Extract the [x, y] coordinate from the center of the cell holding the provided text.  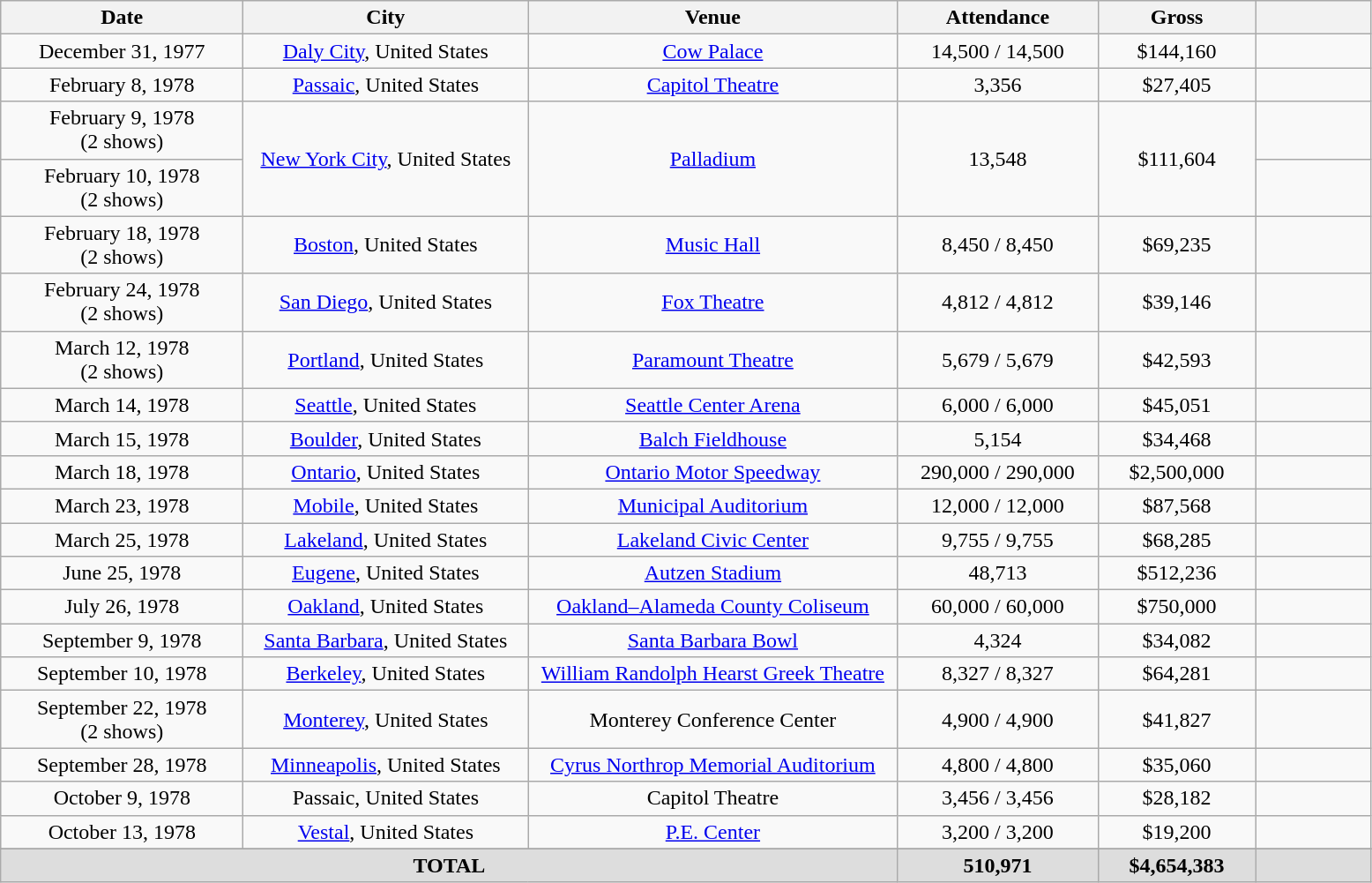
5,679 / 5,679 [998, 360]
Cyrus Northrop Memorial Auditorium [712, 765]
Paramount Theatre [712, 360]
Cow Palace [712, 51]
Venue [712, 18]
$39,146 [1176, 302]
New York City, United States [386, 159]
Gross [1176, 18]
Lakeland, United States [386, 539]
Municipal Auditorium [712, 505]
March 23, 1978 [122, 505]
4,812 / 4,812 [998, 302]
Attendance [998, 18]
3,456 / 3,456 [998, 798]
$87,568 [1176, 505]
March 14, 1978 [122, 405]
Mobile, United States [386, 505]
William Randolph Hearst Greek Theatre [712, 674]
March 18, 1978 [122, 472]
$69,235 [1176, 245]
Boston, United States [386, 245]
Santa Barbara, United States [386, 640]
Berkeley, United States [386, 674]
TOTAL [450, 865]
13,548 [998, 159]
$34,468 [1176, 438]
Monterey, United States [386, 720]
$4,654,383 [1176, 865]
Seattle, United States [386, 405]
Vestal, United States [386, 832]
6,000 / 6,000 [998, 405]
$27,405 [1176, 85]
Palladium [712, 159]
September 22, 1978(2 shows) [122, 720]
February 8, 1978 [122, 85]
4,900 / 4,900 [998, 720]
Balch Fieldhouse [712, 438]
City [386, 18]
Oakland–Alameda County Coliseum [712, 607]
4,324 [998, 640]
February 10, 1978(2 shows) [122, 187]
14,500 / 14,500 [998, 51]
9,755 / 9,755 [998, 539]
Minneapolis, United States [386, 765]
March 12, 1978(2 shows) [122, 360]
Date [122, 18]
$19,200 [1176, 832]
P.E. Center [712, 832]
September 10, 1978 [122, 674]
$34,082 [1176, 640]
8,327 / 8,327 [998, 674]
$750,000 [1176, 607]
$111,604 [1176, 159]
Monterey Conference Center [712, 720]
510,971 [998, 865]
Lakeland Civic Center [712, 539]
4,800 / 4,800 [998, 765]
12,000 / 12,000 [998, 505]
$41,827 [1176, 720]
$64,281 [1176, 674]
Portland, United States [386, 360]
February 18, 1978(2 shows) [122, 245]
February 24, 1978(2 shows) [122, 302]
Ontario Motor Speedway [712, 472]
September 9, 1978 [122, 640]
$45,051 [1176, 405]
$512,236 [1176, 573]
Santa Barbara Bowl [712, 640]
Ontario, United States [386, 472]
8,450 / 8,450 [998, 245]
March 15, 1978 [122, 438]
Fox Theatre [712, 302]
3,356 [998, 85]
5,154 [998, 438]
February 9, 1978(2 shows) [122, 131]
Boulder, United States [386, 438]
July 26, 1978 [122, 607]
$28,182 [1176, 798]
Eugene, United States [386, 573]
Oakland, United States [386, 607]
60,000 / 60,000 [998, 607]
June 25, 1978 [122, 573]
San Diego, United States [386, 302]
$68,285 [1176, 539]
$2,500,000 [1176, 472]
$144,160 [1176, 51]
December 31, 1977 [122, 51]
290,000 / 290,000 [998, 472]
Daly City, United States [386, 51]
Music Hall [712, 245]
October 13, 1978 [122, 832]
October 9, 1978 [122, 798]
Seattle Center Arena [712, 405]
$42,593 [1176, 360]
Autzen Stadium [712, 573]
48,713 [998, 573]
$35,060 [1176, 765]
September 28, 1978 [122, 765]
March 25, 1978 [122, 539]
3,200 / 3,200 [998, 832]
